Scan for the cell matching the given text and deliver its (X, Y) coordinate at center. 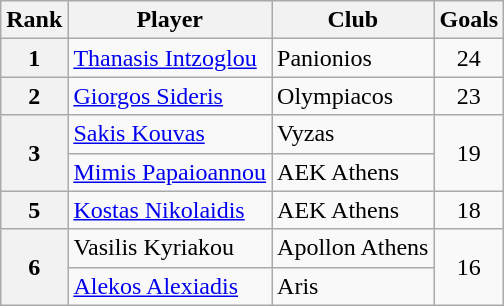
Club (353, 20)
Player (170, 20)
1 (34, 58)
Aris (353, 286)
3 (34, 153)
2 (34, 96)
Goals (469, 20)
Vyzas (353, 134)
24 (469, 58)
6 (34, 267)
Alekos Alexiadis (170, 286)
Panionios (353, 58)
Thanasis Intzoglou (170, 58)
18 (469, 210)
16 (469, 267)
Kostas Nikolaidis (170, 210)
Olympiacos (353, 96)
Giorgos Sideris (170, 96)
Vasilis Kyriakou (170, 248)
23 (469, 96)
Rank (34, 20)
19 (469, 153)
5 (34, 210)
Sakis Kouvas (170, 134)
Mimis Papaioannou (170, 172)
Apollon Athens (353, 248)
